Output the [x, y] coordinate of the center of the cell containing the given text.  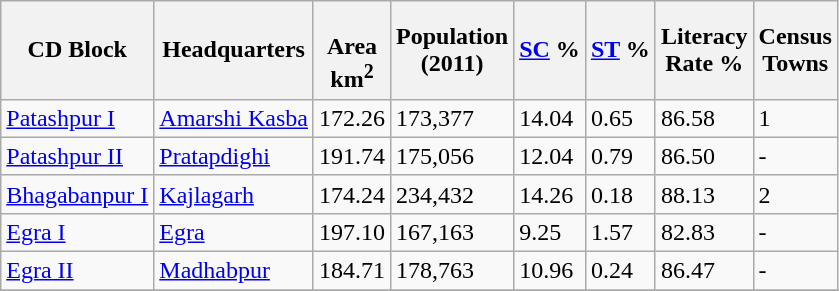
234,432 [452, 194]
191.74 [352, 156]
86.50 [704, 156]
Egra [234, 232]
Egra I [78, 232]
14.04 [550, 118]
14.26 [550, 194]
CensusTowns [795, 50]
ST % [620, 50]
Pratapdighi [234, 156]
SC % [550, 50]
86.47 [704, 271]
Literacy Rate % [704, 50]
0.18 [620, 194]
Headquarters [234, 50]
167,163 [452, 232]
9.25 [550, 232]
Areakm2 [352, 50]
0.65 [620, 118]
184.71 [352, 271]
175,056 [452, 156]
178,763 [452, 271]
173,377 [452, 118]
Kajlagarh [234, 194]
Bhagabanpur I [78, 194]
172.26 [352, 118]
86.58 [704, 118]
Patashpur I [78, 118]
174.24 [352, 194]
0.79 [620, 156]
1.57 [620, 232]
Population(2011) [452, 50]
82.83 [704, 232]
Patashpur II [78, 156]
1 [795, 118]
10.96 [550, 271]
CD Block [78, 50]
Madhabpur [234, 271]
0.24 [620, 271]
88.13 [704, 194]
197.10 [352, 232]
2 [795, 194]
Amarshi Kasba [234, 118]
Egra II [78, 271]
12.04 [550, 156]
